Return [X, Y] of the center of cell containing provided text 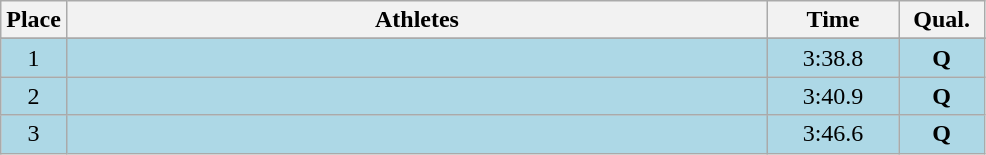
3:46.6 [834, 134]
Place [34, 20]
3:40.9 [834, 96]
2 [34, 96]
Time [834, 20]
Athletes [416, 20]
3 [34, 134]
3:38.8 [834, 58]
Qual. [942, 20]
1 [34, 58]
